Extract the [X, Y] coordinate from the center of the cell holding the provided text.  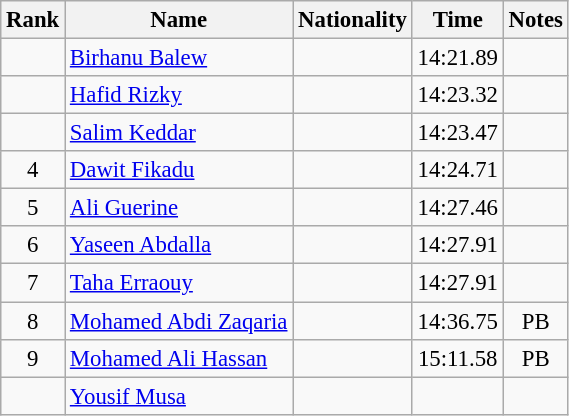
14:23.32 [458, 95]
Ali Guerine [179, 208]
Yaseen Abdalla [179, 245]
Time [458, 20]
15:11.58 [458, 358]
7 [33, 283]
14:21.89 [458, 58]
14:27.46 [458, 208]
8 [33, 321]
Yousif Musa [179, 396]
6 [33, 245]
Hafid Rizky [179, 95]
Name [179, 20]
Taha Erraouy [179, 283]
Rank [33, 20]
5 [33, 208]
14:24.71 [458, 170]
Birhanu Balew [179, 58]
9 [33, 358]
14:36.75 [458, 321]
Salim Keddar [179, 133]
4 [33, 170]
Dawit Fikadu [179, 170]
14:23.47 [458, 133]
Mohamed Ali Hassan [179, 358]
Nationality [352, 20]
Mohamed Abdi Zaqaria [179, 321]
Notes [536, 20]
